Return (X, Y) of the center of cell containing provided text 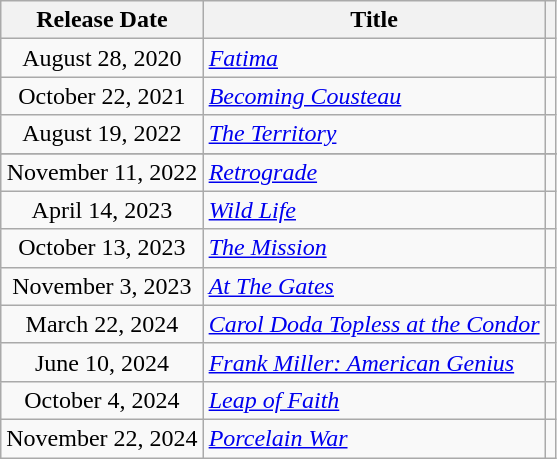
Becoming Cousteau (374, 96)
March 22, 2024 (102, 324)
November 11, 2022 (102, 172)
October 13, 2023 (102, 248)
The Mission (374, 248)
August 19, 2022 (102, 134)
At The Gates (374, 286)
Porcelain War (374, 438)
Frank Miller: American Genius (374, 362)
Release Date (102, 20)
Leap of Faith (374, 400)
November 22, 2024 (102, 438)
November 3, 2023 (102, 286)
The Territory (374, 134)
October 22, 2021 (102, 96)
Title (374, 20)
Wild Life (374, 210)
Fatima (374, 58)
October 4, 2024 (102, 400)
April 14, 2023 (102, 210)
August 28, 2020 (102, 58)
Carol Doda Topless at the Condor (374, 324)
June 10, 2024 (102, 362)
Retrograde (374, 172)
